Scan for the cell matching the given text and deliver its (X, Y) coordinate at center. 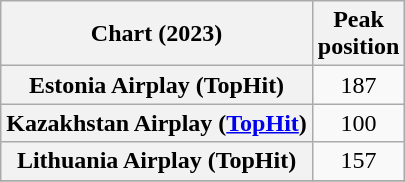
Kazakhstan Airplay (TopHit) (157, 123)
187 (358, 85)
Estonia Airplay (TopHit) (157, 85)
Lithuania Airplay (TopHit) (157, 161)
157 (358, 161)
Peakposition (358, 34)
100 (358, 123)
Chart (2023) (157, 34)
